From the cell containing the given text, extract its center point as [X, Y] coordinate. 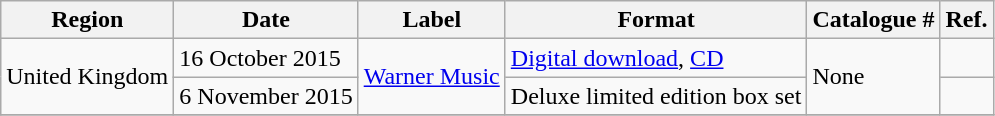
Format [656, 20]
Label [432, 20]
None [874, 77]
Region [88, 20]
6 November 2015 [266, 96]
Digital download, CD [656, 58]
United Kingdom [88, 77]
Date [266, 20]
16 October 2015 [266, 58]
Catalogue # [874, 20]
Warner Music [432, 77]
Deluxe limited edition box set [656, 96]
Ref. [966, 20]
